Determine the [x, y] coordinate at the center of the cell enclosing the given text.  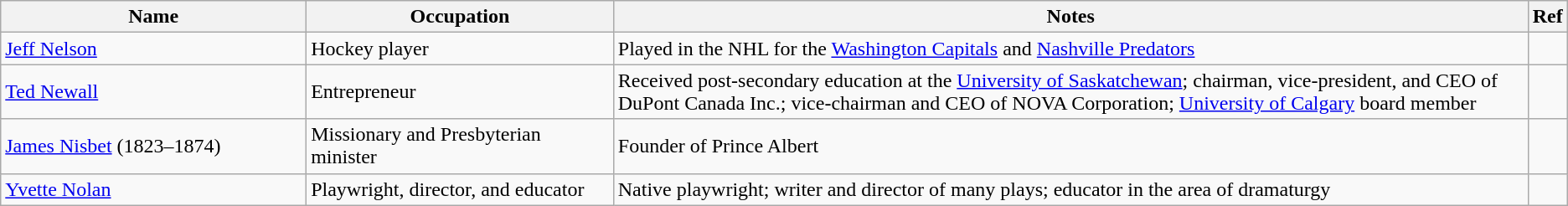
Hockey player [461, 49]
Playwright, director, and educator [461, 189]
Notes [1070, 17]
Jeff Nelson [154, 49]
Ted Newall [154, 92]
James Nisbet (1823–1874) [154, 146]
Entrepreneur [461, 92]
Ref [1548, 17]
Name [154, 17]
Played in the NHL for the Washington Capitals and Nashville Predators [1070, 49]
Occupation [461, 17]
Missionary and Presbyterian minister [461, 146]
Founder of Prince Albert [1070, 146]
Native playwright; writer and director of many plays; educator in the area of dramaturgy [1070, 189]
Yvette Nolan [154, 189]
